Determine the [X, Y] coordinate at the center of the cell enclosing the given text.  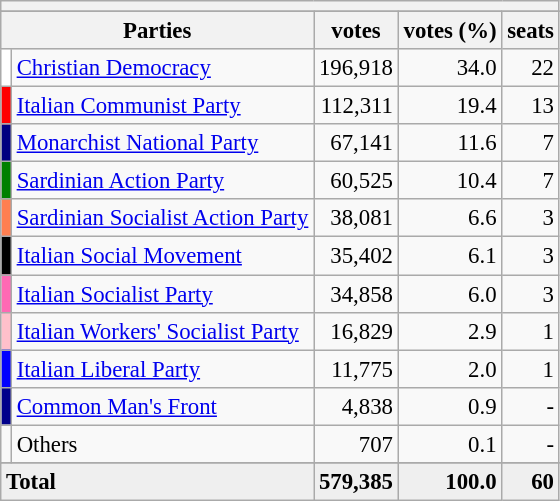
Italian Workers' Socialist Party [162, 331]
Christian Democracy [162, 68]
seats [530, 31]
11.6 [450, 143]
707 [356, 444]
6.6 [450, 219]
Parties [158, 31]
votes (%) [450, 31]
196,918 [356, 68]
100.0 [450, 482]
6.1 [450, 256]
60 [530, 482]
4,838 [356, 406]
Monarchist National Party [162, 143]
Sardinian Action Party [162, 181]
2.0 [450, 369]
Total [158, 482]
Italian Socialist Party [162, 294]
0.1 [450, 444]
35,402 [356, 256]
6.0 [450, 294]
votes [356, 31]
0.9 [450, 406]
67,141 [356, 143]
Others [162, 444]
10.4 [450, 181]
13 [530, 106]
112,311 [356, 106]
16,829 [356, 331]
2.9 [450, 331]
579,385 [356, 482]
34.0 [450, 68]
Italian Social Movement [162, 256]
Common Man's Front [162, 406]
34,858 [356, 294]
22 [530, 68]
Sardinian Socialist Action Party [162, 219]
11,775 [356, 369]
Italian Communist Party [162, 106]
38,081 [356, 219]
60,525 [356, 181]
Italian Liberal Party [162, 369]
19.4 [450, 106]
